From the cell containing the given text, extract its center point as [x, y] coordinate. 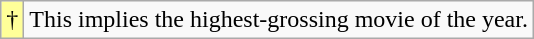
This implies the highest-grossing movie of the year. [279, 20]
† [12, 20]
